For the text-containing cell, return its midpoint in (X, Y) coordinate format. 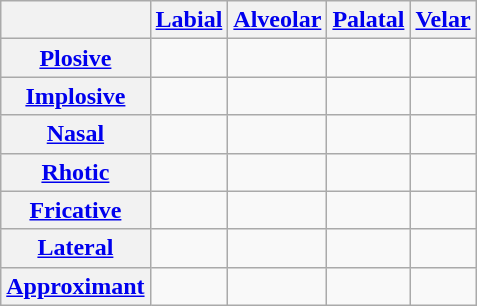
Labial (189, 20)
Approximant (76, 286)
Palatal (368, 20)
Plosive (76, 58)
Rhotic (76, 172)
Implosive (76, 96)
Nasal (76, 134)
Fricative (76, 210)
Alveolar (278, 20)
Velar (443, 20)
Lateral (76, 248)
